For the text-containing cell, return its midpoint in [x, y] coordinate format. 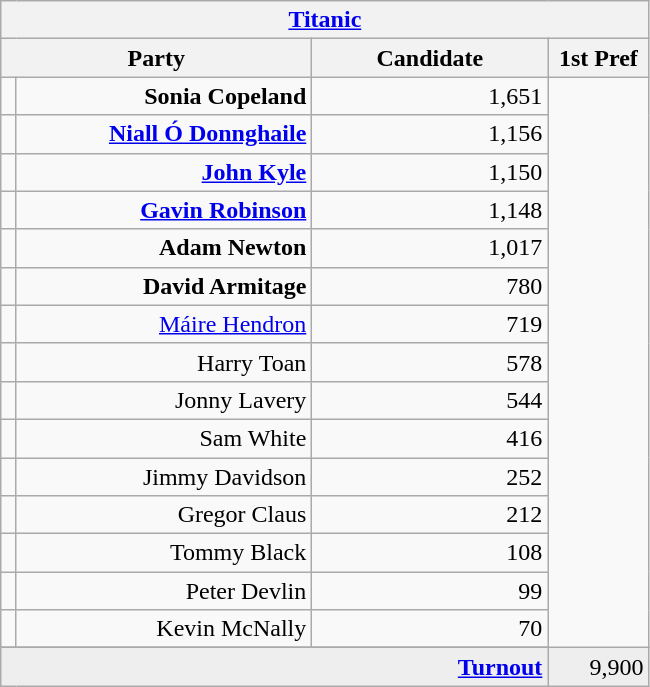
Sonia Copeland [164, 96]
Gavin Robinson [164, 210]
Peter Devlin [164, 591]
Máire Hendron [164, 324]
Kevin McNally [164, 629]
578 [430, 362]
Tommy Black [164, 553]
544 [430, 400]
1,150 [430, 172]
Jimmy Davidson [164, 477]
212 [430, 515]
780 [430, 286]
1st Pref [598, 58]
Titanic [325, 20]
Adam Newton [164, 248]
Jonny Lavery [164, 400]
99 [430, 591]
719 [430, 324]
David Armitage [164, 286]
1,651 [430, 96]
Candidate [430, 58]
1,148 [430, 210]
416 [430, 438]
John Kyle [164, 172]
Niall Ó Donnghaile [164, 134]
108 [430, 553]
Turnout [274, 667]
1,156 [430, 134]
9,900 [598, 667]
252 [430, 477]
Gregor Claus [164, 515]
Harry Toan [164, 362]
Party [156, 58]
70 [430, 629]
Sam White [164, 438]
1,017 [430, 248]
